Identify which cell holds the provided text, then report its [X, Y] central coordinate. 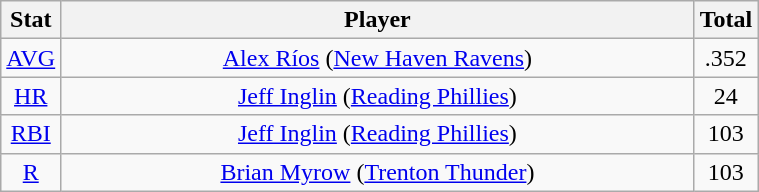
Total [726, 20]
24 [726, 96]
Player [378, 20]
RBI [31, 134]
Stat [31, 20]
Brian Myrow (Trenton Thunder) [378, 172]
Alex Ríos (New Haven Ravens) [378, 58]
.352 [726, 58]
AVG [31, 58]
R [31, 172]
HR [31, 96]
